Find where the given text appears and provide that cell's center as [X, Y] coordinate. 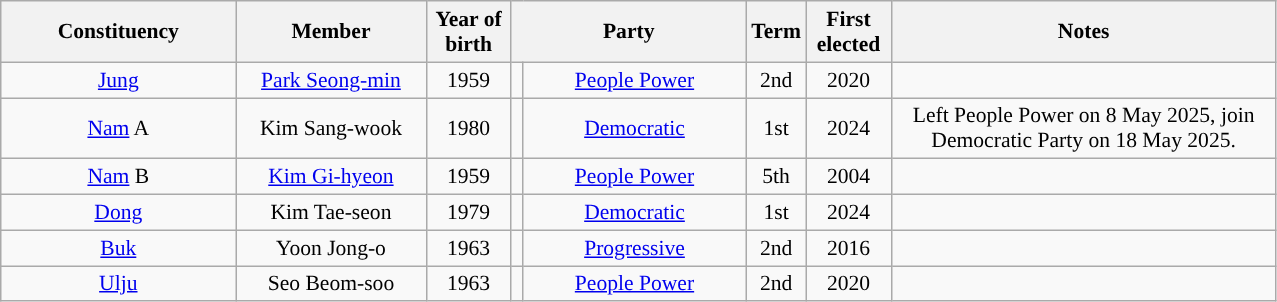
Yoon Jong-o [331, 248]
Party [628, 32]
Kim Tae-seon [331, 213]
Term [776, 32]
Ulju [118, 284]
Kim Gi-hyeon [331, 177]
1979 [468, 213]
Jung [118, 80]
Notes [1084, 32]
First elected [848, 32]
1980 [468, 128]
2004 [848, 177]
2016 [848, 248]
Constituency [118, 32]
Progressive [635, 248]
Left People Power on 8 May 2025, join Democratic Party on 18 May 2025. [1084, 128]
Buk [118, 248]
Year of birth [468, 32]
5th [776, 177]
Member [331, 32]
Dong [118, 213]
Kim Sang-wook [331, 128]
Park Seong-min [331, 80]
Nam A [118, 128]
Seo Beom-soo [331, 284]
Nam B [118, 177]
